Return (X, Y) of the center of cell containing provided text 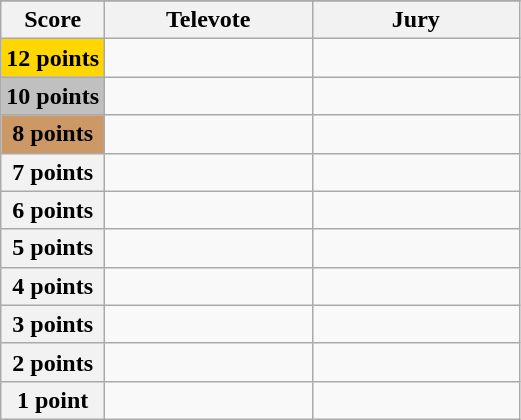
6 points (53, 210)
Score (53, 20)
4 points (53, 286)
5 points (53, 248)
10 points (53, 96)
8 points (53, 134)
7 points (53, 172)
2 points (53, 362)
3 points (53, 324)
12 points (53, 58)
1 point (53, 400)
Televote (209, 20)
Jury (416, 20)
